Pinpoint the cell where the given text exists, returning its [X, Y] midpoint coordinate. 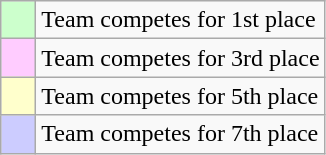
Team competes for 7th place [180, 134]
Team competes for 3rd place [180, 58]
Team competes for 1st place [180, 20]
Team competes for 5th place [180, 96]
